Detect which cell encompasses the target text, then output its [x, y] center coordinate. 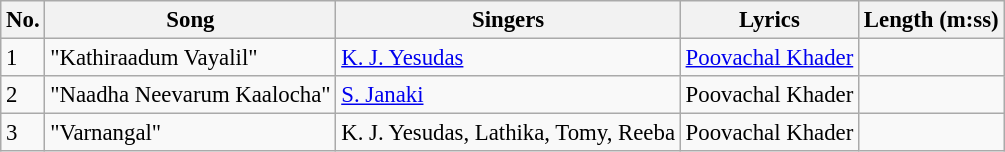
3 [23, 133]
K. J. Yesudas [508, 58]
2 [23, 95]
S. Janaki [508, 95]
No. [23, 20]
1 [23, 58]
"Naadha Neevarum Kaalocha" [190, 95]
Lyrics [769, 20]
Song [190, 20]
Singers [508, 20]
Length (m:ss) [932, 20]
K. J. Yesudas, Lathika, Tomy, Reeba [508, 133]
"Kathiraadum Vayalil" [190, 58]
"Varnangal" [190, 133]
